Detect which cell encompasses the target text, then output its (X, Y) center coordinate. 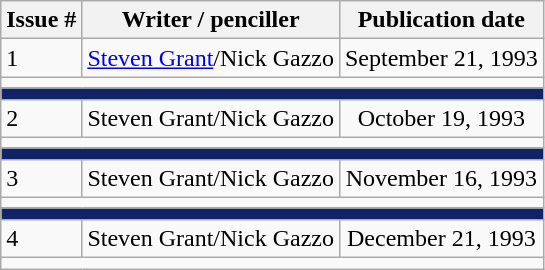
4 (42, 238)
1 (42, 58)
Writer / penciller (211, 20)
3 (42, 178)
December 21, 1993 (441, 238)
September 21, 1993 (441, 58)
Publication date (441, 20)
October 19, 1993 (441, 118)
November 16, 1993 (441, 178)
2 (42, 118)
Issue # (42, 20)
